Capture the cell that displays the provided text and extract its [X, Y] central coordinate. 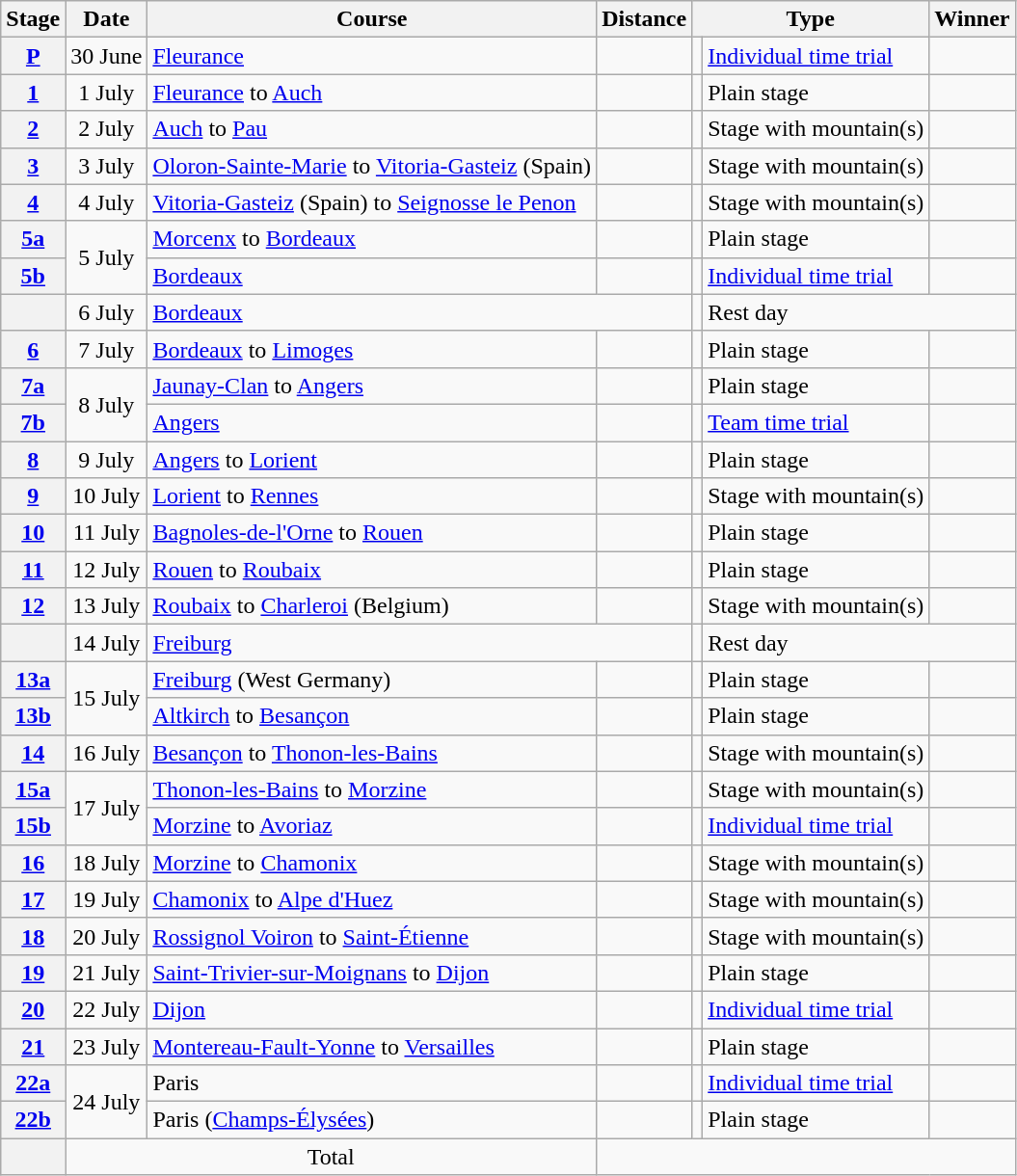
20 [33, 1009]
Montereau-Fault-Yonne to Versailles [372, 1046]
Auch to Pau [372, 129]
Altkirch to Besançon [372, 716]
13a [33, 680]
Total [332, 1157]
17 [33, 899]
24 July [106, 1102]
8 July [106, 404]
Paris (Champs-Élysées) [372, 1120]
10 [33, 533]
Chamonix to Alpe d'Huez [372, 899]
Freiburg [420, 643]
5a [33, 239]
9 July [106, 460]
19 July [106, 899]
17 July [106, 808]
5 July [106, 257]
20 July [106, 936]
3 [33, 166]
Saint-Trivier-sur-Moignans to Dijon [372, 973]
13 July [106, 606]
Bagnoles-de-l'Orne to Rouen [372, 533]
21 July [106, 973]
11 [33, 570]
7 July [106, 349]
2 [33, 129]
1 July [106, 93]
Oloron-Sainte-Marie to Vitoria-Gasteiz (Spain) [372, 166]
Team time trial [816, 422]
Roubaix to Charleroi (Belgium) [372, 606]
Rouen to Roubaix [372, 570]
Fleurance to Auch [372, 93]
Distance [644, 19]
9 [33, 496]
22a [33, 1083]
8 [33, 460]
10 July [106, 496]
16 July [106, 753]
Morcenx to Bordeaux [372, 239]
Lorient to Rennes [372, 496]
15a [33, 789]
Morzine to Avoriaz [372, 826]
Course [372, 19]
7a [33, 386]
19 [33, 973]
7b [33, 422]
Bordeaux to Limoges [372, 349]
23 July [106, 1046]
Dijon [372, 1009]
14 July [106, 643]
Winner [972, 19]
Vitoria-Gasteiz (Spain) to Seignosse le Penon [372, 202]
22b [33, 1120]
Type [811, 19]
6 July [106, 312]
13b [33, 716]
Paris [372, 1083]
14 [33, 753]
4 [33, 202]
11 July [106, 533]
22 July [106, 1009]
P [33, 56]
Date [106, 19]
18 [33, 936]
12 July [106, 570]
3 July [106, 166]
12 [33, 606]
Rossignol Voiron to Saint-Étienne [372, 936]
15b [33, 826]
Besançon to Thonon-les-Bains [372, 753]
6 [33, 349]
16 [33, 863]
5b [33, 276]
2 July [106, 129]
Freiburg (West Germany) [372, 680]
15 July [106, 698]
21 [33, 1046]
1 [33, 93]
Angers [372, 422]
Fleurance [372, 56]
Morzine to Chamonix [372, 863]
30 June [106, 56]
Jaunay-Clan to Angers [372, 386]
18 July [106, 863]
Stage [33, 19]
4 July [106, 202]
Angers to Lorient [372, 460]
Thonon-les-Bains to Morzine [372, 789]
